Search for the cell housing the specified text and yield its (x, y) center coordinate. 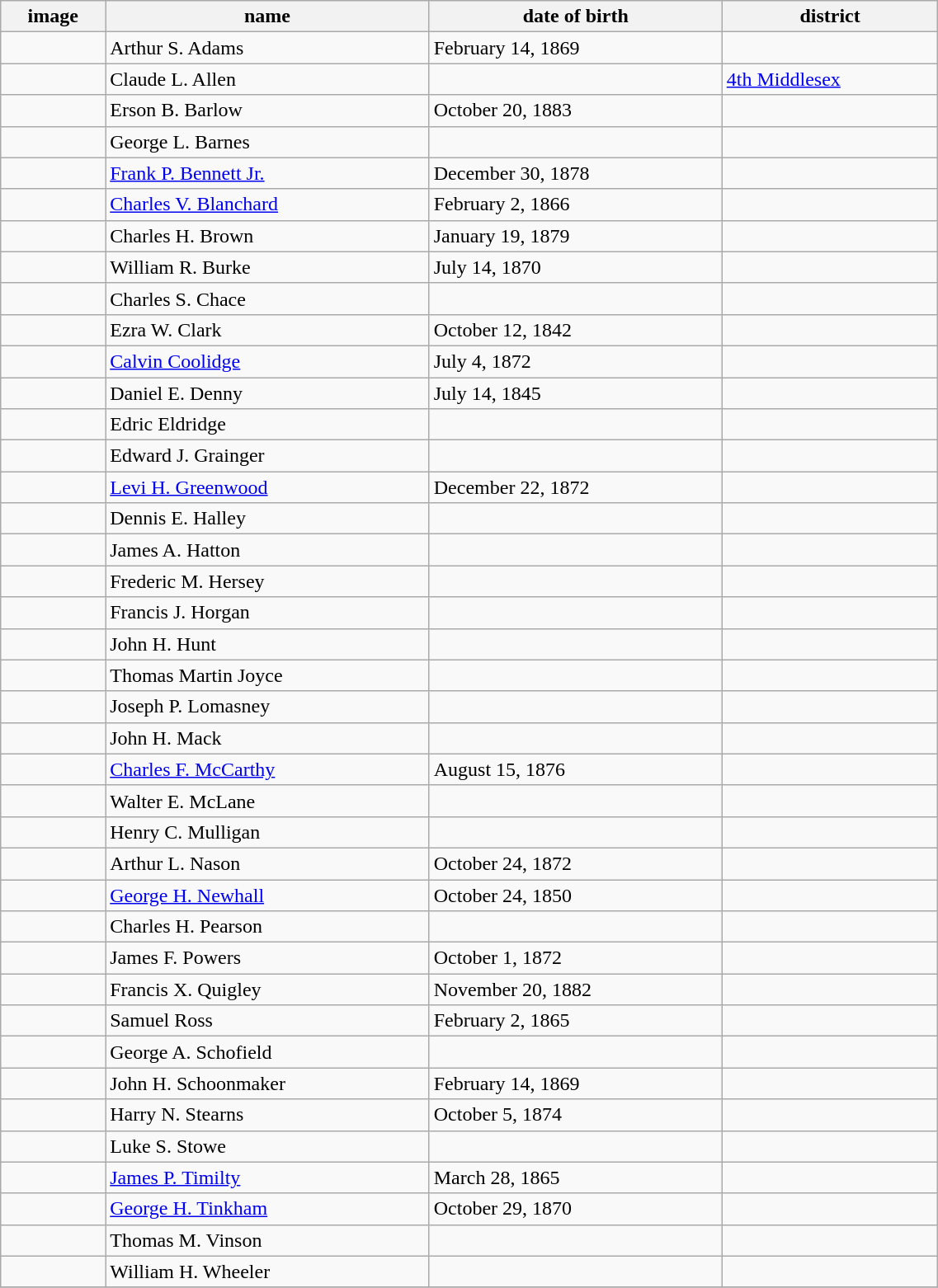
December 30, 1878 (576, 173)
John H. Hunt (267, 644)
William R. Burke (267, 267)
James A. Hatton (267, 550)
November 20, 1882 (576, 990)
Thomas Martin Joyce (267, 675)
Charles S. Chace (267, 298)
Harry N. Stearns (267, 1115)
Daniel E. Denny (267, 393)
Arthur L. Nason (267, 863)
Thomas M. Vinson (267, 1240)
Frederic M. Hersey (267, 581)
4th Middlesex (830, 79)
February 2, 1866 (576, 204)
October 1, 1872 (576, 958)
July 14, 1845 (576, 393)
February 2, 1865 (576, 1021)
James F. Powers (267, 958)
George A. Schofield (267, 1052)
Dennis E. Halley (267, 519)
October 20, 1883 (576, 110)
William H. Wheeler (267, 1272)
George H. Newhall (267, 895)
Frank P. Bennett Jr. (267, 173)
John H. Mack (267, 738)
March 28, 1865 (576, 1178)
Levi H. Greenwood (267, 487)
January 19, 1879 (576, 236)
district (830, 16)
Charles V. Blanchard (267, 204)
August 15, 1876 (576, 769)
Henry C. Mulligan (267, 832)
Luke S. Stowe (267, 1146)
October 24, 1850 (576, 895)
Walter E. McLane (267, 801)
Erson B. Barlow (267, 110)
July 4, 1872 (576, 361)
image (53, 16)
Francis J. Horgan (267, 613)
October 5, 1874 (576, 1115)
date of birth (576, 16)
October 12, 1842 (576, 330)
Claude L. Allen (267, 79)
Ezra W. Clark (267, 330)
Charles H. Brown (267, 236)
George L. Barnes (267, 142)
John H. Schoonmaker (267, 1084)
name (267, 16)
October 24, 1872 (576, 863)
Calvin Coolidge (267, 361)
Charles F. McCarthy (267, 769)
Joseph P. Lomasney (267, 707)
Francis X. Quigley (267, 990)
Arthur S. Adams (267, 48)
Charles H. Pearson (267, 927)
James P. Timilty (267, 1178)
December 22, 1872 (576, 487)
July 14, 1870 (576, 267)
Edward J. Grainger (267, 456)
October 29, 1870 (576, 1209)
Samuel Ross (267, 1021)
George H. Tinkham (267, 1209)
Edric Eldridge (267, 425)
